Scan for the cell matching the given text and deliver its [X, Y] coordinate at center. 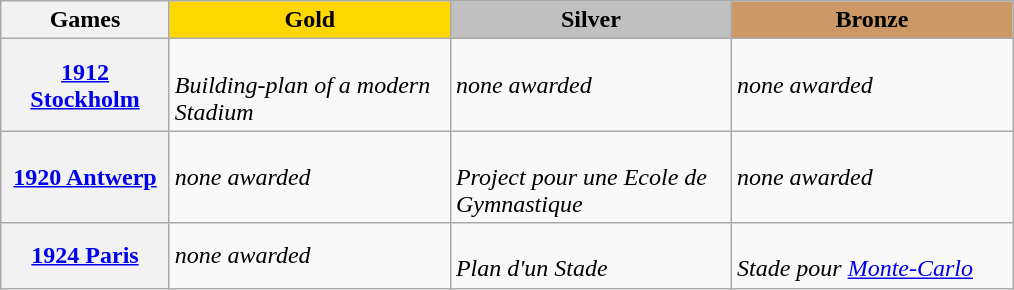
Stade pour Monte-Carlo [872, 256]
Gold [310, 20]
Plan d'un Stade [590, 256]
1920 Antwerp [86, 177]
1924 Paris [86, 256]
Building-plan of a modern Stadium [310, 85]
Bronze [872, 20]
Games [86, 20]
Silver [590, 20]
1912 Stockholm [86, 85]
Project pour une Ecole de Gymnastique [590, 177]
